Output the [X, Y] coordinate of the center of the cell containing the given text.  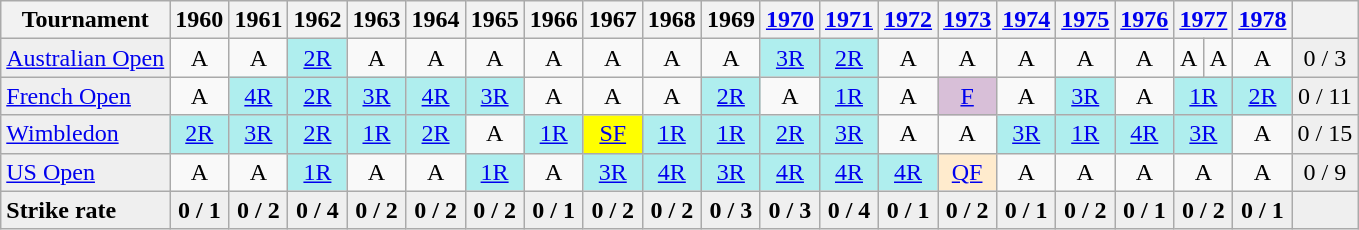
1963 [376, 20]
1971 [848, 20]
1972 [908, 20]
1967 [612, 20]
1964 [436, 20]
Australian Open [86, 58]
1965 [494, 20]
0 / 9 [1325, 172]
1974 [1026, 20]
0 / 11 [1325, 96]
SF [612, 134]
1977 [1204, 20]
1976 [1144, 20]
US Open [86, 172]
1962 [318, 20]
1969 [730, 20]
1973 [968, 20]
QF [968, 172]
F [968, 96]
French Open [86, 96]
1961 [258, 20]
1970 [790, 20]
1968 [672, 20]
1966 [554, 20]
1978 [1262, 20]
Tournament [86, 20]
0 / 15 [1325, 134]
1960 [200, 20]
1975 [1086, 20]
Strike rate [86, 210]
Wimbledon [86, 134]
